Search for the cell housing the specified text and yield its (x, y) center coordinate. 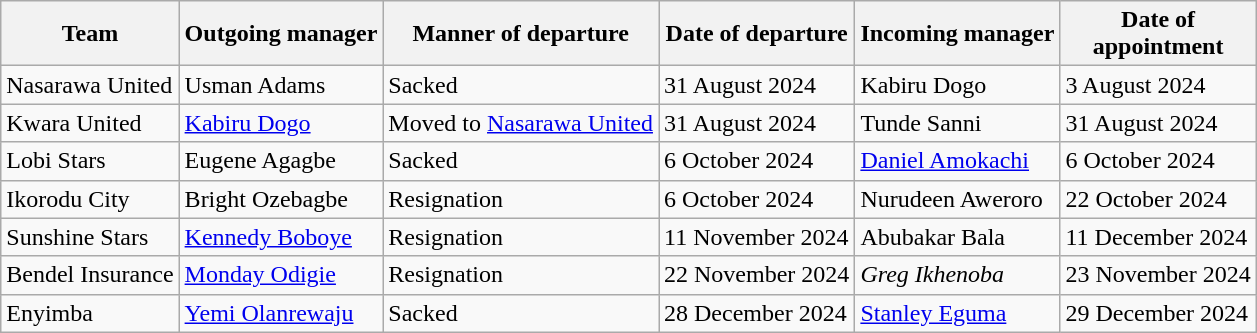
Date of departure (756, 34)
Abubakar Bala (958, 237)
Team (90, 34)
Kennedy Boboye (281, 237)
Bendel Insurance (90, 275)
Tunde Sanni (958, 123)
Outgoing manager (281, 34)
Kwara United (90, 123)
Nurudeen Aweroro (958, 199)
28 December 2024 (756, 313)
Sunshine Stars (90, 237)
Yemi Olanrewaju (281, 313)
Enyimba (90, 313)
Nasarawa United (90, 85)
23 November 2024 (1158, 275)
22 November 2024 (756, 275)
22 October 2024 (1158, 199)
Greg Ikhenoba (958, 275)
Lobi Stars (90, 161)
Daniel Amokachi (958, 161)
11 November 2024 (756, 237)
Date ofappointment (1158, 34)
11 December 2024 (1158, 237)
Bright Ozebagbe (281, 199)
Stanley Eguma (958, 313)
Moved to Nasarawa United (521, 123)
29 December 2024 (1158, 313)
Manner of departure (521, 34)
Incoming manager (958, 34)
Eugene Agagbe (281, 161)
Monday Odigie (281, 275)
Usman Adams (281, 85)
3 August 2024 (1158, 85)
Ikorodu City (90, 199)
